Extract the [x, y] coordinate from the center of the cell holding the provided text.  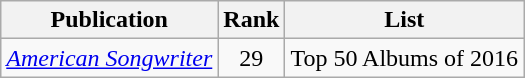
Publication [110, 20]
29 [252, 58]
Top 50 Albums of 2016 [404, 58]
Rank [252, 20]
American Songwriter [110, 58]
List [404, 20]
